Find where the given text appears and provide that cell's center as [x, y] coordinate. 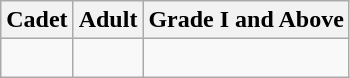
Cadet [37, 20]
Grade I and Above [246, 20]
Adult [108, 20]
